Pinpoint the cell where the given text exists, returning its [x, y] midpoint coordinate. 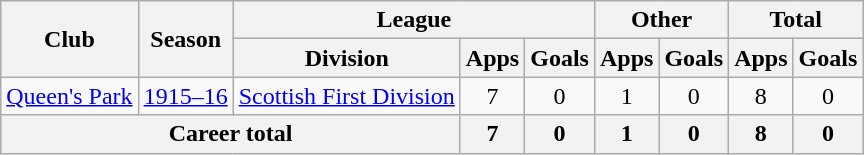
Total [796, 20]
Career total [231, 134]
1915–16 [186, 96]
Season [186, 39]
Other [661, 20]
League [414, 20]
Queen's Park [70, 96]
Scottish First Division [346, 96]
Division [346, 58]
Club [70, 39]
